Determine the (x, y) coordinate at the center of the cell enclosing the given text.  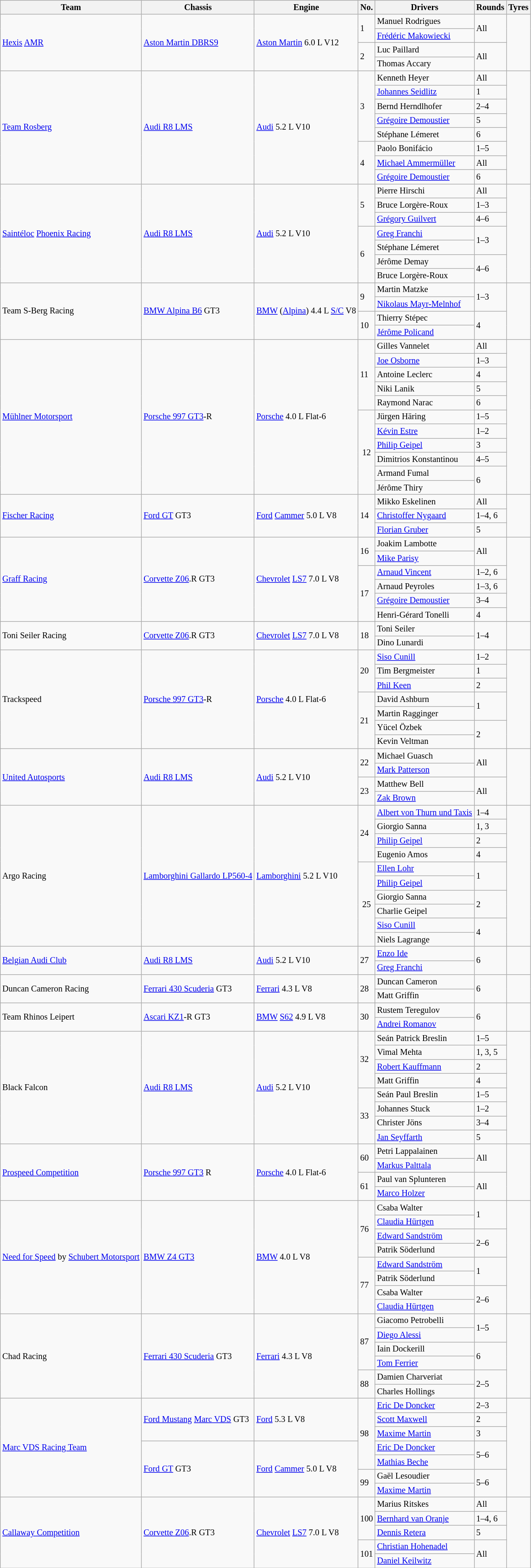
Pierre Hirschi (424, 191)
Kévin Estre (424, 431)
Antoine Leclerc (424, 374)
Frédéric Makowiecki (424, 36)
32 (366, 1059)
Chad Racing (71, 1356)
18 (366, 635)
Michael Guasch (424, 756)
99 (366, 1483)
Michael Ammermüller (424, 163)
11 (366, 374)
Mühlner Motorsport (71, 417)
Christer Jöns (424, 1123)
Martin Ragginger (424, 713)
Eugenio Amos (424, 855)
Enzo Ide (424, 953)
Mikko Eskelinen (424, 501)
Belgian Audi Club (71, 960)
23 (366, 791)
Armand Fumal (424, 473)
Charles Hollings (424, 1391)
14 (366, 515)
Markus Palttala (424, 1165)
Toni Seiler Racing (71, 635)
21 (366, 721)
Gilles Vannelet (424, 346)
Kenneth Heyer (424, 78)
Bernhard van Oranje (424, 1518)
Robert Kauffmann (424, 1067)
Florian Gruber (424, 530)
Marius Ritskes (424, 1504)
Daniel Keilwitz (424, 1561)
Christoffer Nygaard (424, 516)
24 (366, 833)
Lamborghini Gallardo LP560-4 (198, 876)
Zak Brown (424, 798)
Ford Mustang Marc VDS GT3 (198, 1419)
Black Falcon (71, 1088)
Andrei Romanov (424, 1024)
Bernd Herndlhofer (424, 106)
Arnaud Peyroles (424, 586)
Jürgen Häring (424, 417)
Yücel Özbek (424, 728)
88 (366, 1384)
Graff Racing (71, 579)
Martin Matzke (424, 290)
Drivers (424, 7)
Trackspeed (71, 699)
Prospeed Competition (71, 1172)
Arnaud Vincent (424, 572)
Need for Speed by Schubert Motorsport (71, 1257)
Nikolaus Mayr-Melnhof (424, 304)
27 (366, 960)
Mark Patterson (424, 770)
77 (366, 1286)
United Autosports (71, 777)
20 (366, 671)
1, 3 (490, 826)
Thomas Accary (424, 64)
Chassis (198, 7)
Ascari KZ1-R GT3 (198, 1017)
60 (366, 1158)
Jérôme Demay (424, 261)
Engine (306, 7)
Grégory Guilvert (424, 219)
Thierry Stépec (424, 318)
Raymond Narac (424, 403)
Charlie Geipel (424, 911)
BMW (Alpina) 4.4 L S/C V8 (306, 310)
87 (366, 1342)
Christian Hohenadel (424, 1547)
Hexis AMR (71, 43)
Rustem Teregulov (424, 1010)
Aston Martin DBRS9 (198, 43)
Kevin Veltman (424, 741)
Joakim Lambotte (424, 544)
28 (366, 989)
2–4 (490, 106)
1, 3, 5 (490, 1052)
Duncan Cameron (424, 982)
9 (366, 296)
30 (366, 1017)
Iain Dockerill (424, 1349)
Luc Paillard (424, 50)
Manuel Rodrigues (424, 21)
Scott Maxwell (424, 1419)
Diego Alessi (424, 1335)
Dennis Retera (424, 1532)
Tyres (518, 7)
10 (366, 325)
BMW Alpina B6 GT3 (198, 310)
Callaway Competition (71, 1532)
Matthew Bell (424, 784)
Duncan Cameron Racing (71, 989)
Team (71, 7)
Fischer Racing (71, 515)
Henri-Gérard Tonelli (424, 615)
17 (366, 593)
Albert von Thurn und Taxis (424, 812)
98 (366, 1433)
Damien Charveriat (424, 1377)
Jérôme Policand (424, 332)
2–5 (490, 1384)
No. (366, 7)
Joe Osborne (424, 360)
Gaël Lesoudier (424, 1476)
Tom Ferrier (424, 1363)
Team Rhinos Leipert (71, 1017)
4–5 (490, 459)
Marc VDS Racing Team (71, 1448)
Team S-Berg Racing (71, 310)
Paul van Splunteren (424, 1179)
Seán Paul Breslin (424, 1095)
Johannes Seidlitz (424, 92)
Dino Lunardi (424, 643)
Ellen Lohr (424, 869)
Dimitrios Konstantinou (424, 459)
Lamborghini 5.2 L V10 (306, 876)
16 (366, 550)
Jérôme Thiry (424, 488)
Toni Seiler (424, 629)
Team Rosberg (71, 128)
Paolo Bonifácio (424, 149)
33 (366, 1116)
Marco Holzer (424, 1193)
David Ashburn (424, 699)
1–3, 6 (490, 586)
2–3 (490, 1405)
Rounds (490, 7)
25 (366, 904)
Saintéloc Phoenix Racing (71, 233)
Seán Patrick Breslin (424, 1038)
Aston Martin 6.0 L V12 (306, 43)
Phil Keen (424, 685)
Niels Lagrange (424, 939)
Petri Lappalainen (424, 1151)
Giacomo Petrobelli (424, 1320)
Tim Bergmeister (424, 671)
BMW 4.0 L V8 (306, 1257)
Vimal Mehta (424, 1052)
101 (366, 1553)
Ford 5.3 L V8 (306, 1419)
BMW Z4 GT3 (198, 1257)
100 (366, 1518)
BMW S62 4.9 L V8 (306, 1017)
Argo Racing (71, 876)
76 (366, 1229)
22 (366, 763)
1–2, 6 (490, 572)
Mathias Beche (424, 1462)
Jan Seyffarth (424, 1137)
Mike Parisy (424, 558)
Niki Lanik (424, 389)
Johannes Stuck (424, 1109)
61 (366, 1187)
Porsche 997 GT3 R (198, 1172)
12 (366, 452)
